Find where the given text appears and provide that cell's center as [X, Y] coordinate. 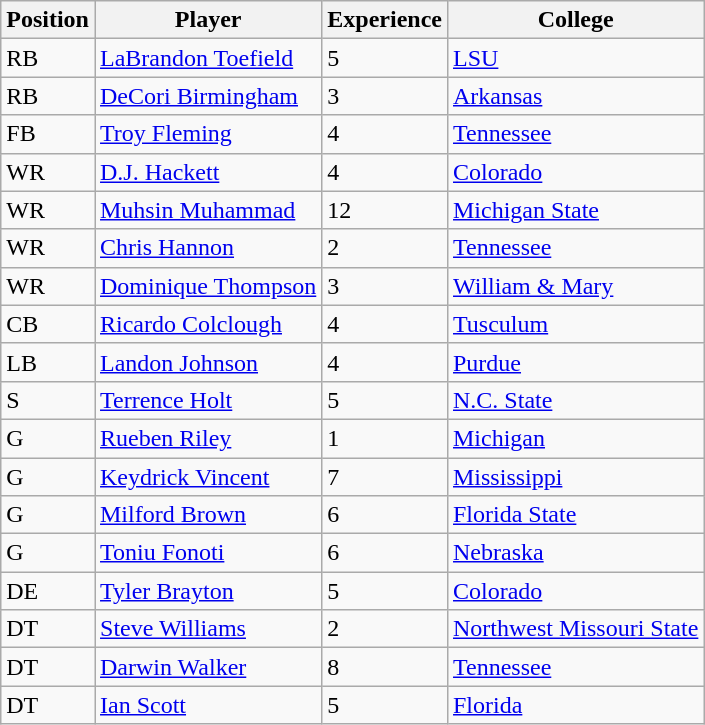
Florida [575, 705]
1 [385, 438]
Mississippi [575, 477]
LB [48, 362]
12 [385, 210]
Darwin Walker [208, 667]
Michigan [575, 438]
Purdue [575, 362]
LaBrandon Toefield [208, 58]
S [48, 400]
Toniu Fonoti [208, 553]
Landon Johnson [208, 362]
7 [385, 477]
Tusculum [575, 324]
Chris Hannon [208, 248]
William & Mary [575, 286]
Position [48, 20]
Ian Scott [208, 705]
Arkansas [575, 96]
LSU [575, 58]
Tyler Brayton [208, 591]
Terrence Holt [208, 400]
Keydrick Vincent [208, 477]
DE [48, 591]
Steve Williams [208, 629]
8 [385, 667]
FB [48, 134]
Ricardo Colclough [208, 324]
DeCori Birmingham [208, 96]
CB [48, 324]
D.J. Hackett [208, 172]
Rueben Riley [208, 438]
College [575, 20]
Player [208, 20]
N.C. State [575, 400]
Muhsin Muhammad [208, 210]
Michigan State [575, 210]
Nebraska [575, 553]
Experience [385, 20]
Northwest Missouri State [575, 629]
Troy Fleming [208, 134]
Dominique Thompson [208, 286]
Florida State [575, 515]
Milford Brown [208, 515]
